Extract the [x, y] coordinate from the center of the cell holding the provided text.  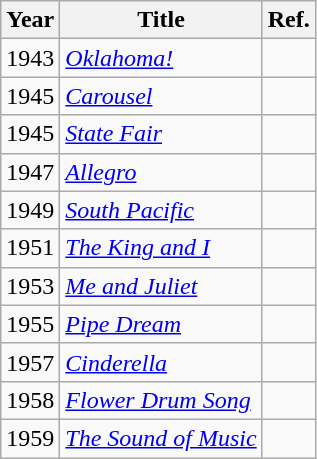
Title [161, 20]
Cinderella [161, 362]
Oklahoma! [161, 58]
The King and I [161, 248]
Me and Juliet [161, 286]
1951 [30, 248]
1943 [30, 58]
Flower Drum Song [161, 400]
1949 [30, 210]
Pipe Dream [161, 324]
South Pacific [161, 210]
Year [30, 20]
State Fair [161, 134]
1958 [30, 400]
The Sound of Music [161, 438]
1953 [30, 286]
1959 [30, 438]
1947 [30, 172]
Ref. [288, 20]
Allegro [161, 172]
1955 [30, 324]
Carousel [161, 96]
1957 [30, 362]
